Locate the cell with the specified text and output its (x, y) center coordinate. 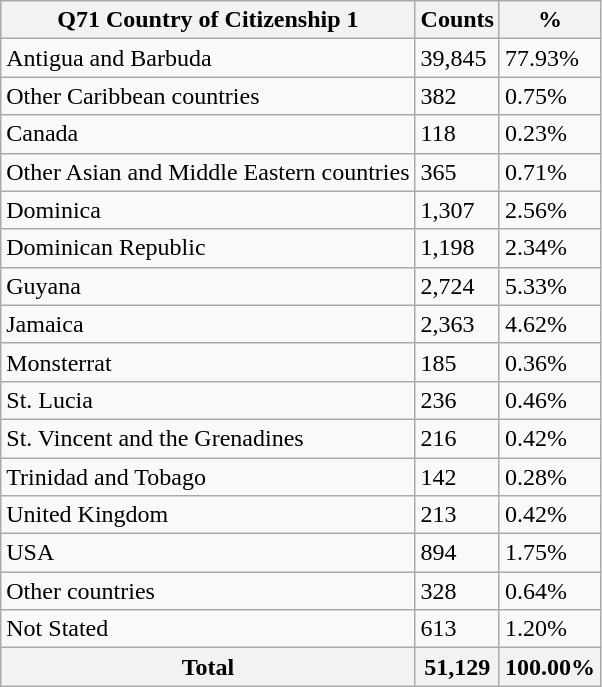
2,363 (457, 324)
1,307 (457, 210)
0.28% (550, 477)
100.00% (550, 667)
St. Vincent and the Grenadines (208, 438)
142 (457, 477)
0.75% (550, 96)
216 (457, 438)
5.33% (550, 286)
0.36% (550, 362)
39,845 (457, 58)
613 (457, 629)
Other Asian and Middle Eastern countries (208, 172)
USA (208, 553)
Other countries (208, 591)
Total (208, 667)
% (550, 20)
Dominica (208, 210)
2,724 (457, 286)
United Kingdom (208, 515)
Monsterrat (208, 362)
Counts (457, 20)
0.23% (550, 134)
1.20% (550, 629)
382 (457, 96)
77.93% (550, 58)
Dominican Republic (208, 248)
Q71 Country of Citizenship 1 (208, 20)
51,129 (457, 667)
4.62% (550, 324)
0.71% (550, 172)
Guyana (208, 286)
0.64% (550, 591)
St. Lucia (208, 400)
328 (457, 591)
2.56% (550, 210)
Canada (208, 134)
Antigua and Barbuda (208, 58)
1.75% (550, 553)
365 (457, 172)
0.46% (550, 400)
185 (457, 362)
1,198 (457, 248)
118 (457, 134)
2.34% (550, 248)
236 (457, 400)
Jamaica (208, 324)
Not Stated (208, 629)
Trinidad and Tobago (208, 477)
213 (457, 515)
894 (457, 553)
Other Caribbean countries (208, 96)
